For the text-containing cell, return its midpoint in (x, y) coordinate format. 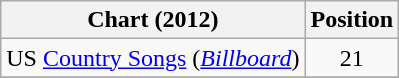
Chart (2012) (153, 20)
21 (352, 58)
US Country Songs (Billboard) (153, 58)
Position (352, 20)
